Return the (X, Y) coordinate for the center point of the cell that contains the specified text.  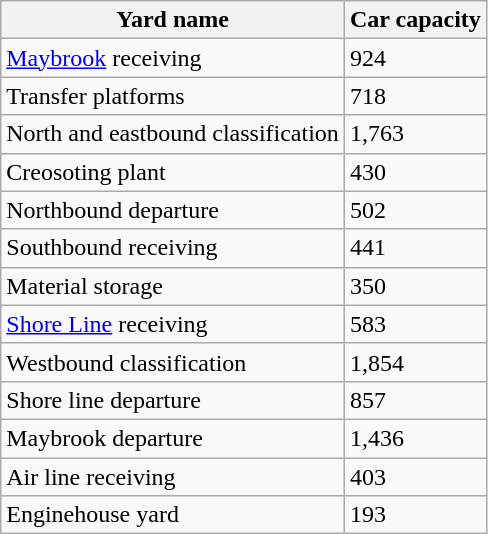
Shore Line receiving (173, 324)
Yard name (173, 20)
Westbound classification (173, 362)
Creosoting plant (173, 172)
Shore line departure (173, 400)
441 (415, 248)
583 (415, 324)
857 (415, 400)
Maybrook departure (173, 438)
1,436 (415, 438)
Material storage (173, 286)
1,763 (415, 134)
Car capacity (415, 20)
502 (415, 210)
Southbound receiving (173, 248)
403 (415, 477)
North and eastbound classification (173, 134)
1,854 (415, 362)
Maybrook receiving (173, 58)
Air line receiving (173, 477)
718 (415, 96)
Transfer platforms (173, 96)
193 (415, 515)
Northbound departure (173, 210)
Enginehouse yard (173, 515)
430 (415, 172)
924 (415, 58)
350 (415, 286)
